For the text-containing cell, return its midpoint in (X, Y) coordinate format. 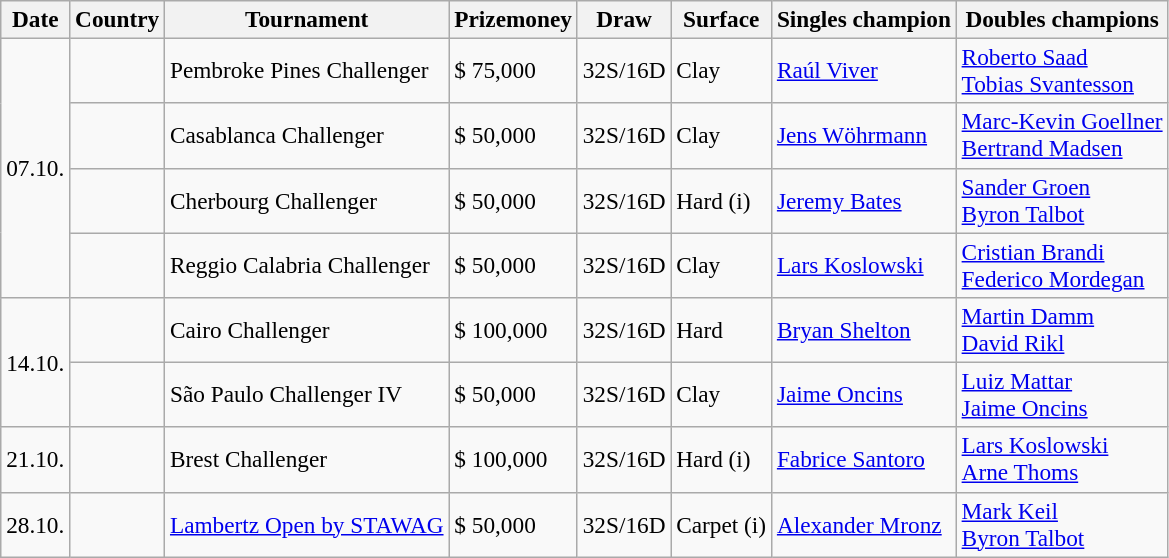
Luiz Mattar Jaime Oncins (1062, 394)
Carpet (i) (722, 524)
Jens Wöhrmann (864, 136)
Martin Damm David Rikl (1062, 330)
Casablanca Challenger (307, 136)
Marc-Kevin Goellner Bertrand Madsen (1062, 136)
Mark Keil Byron Talbot (1062, 524)
Sander Groen Byron Talbot (1062, 200)
Roberto Saad Tobias Svantesson (1062, 70)
Draw (624, 19)
Jaime Oncins (864, 394)
Surface (722, 19)
Cherbourg Challenger (307, 200)
Lambertz Open by STAWAG (307, 524)
Pembroke Pines Challenger (307, 70)
07.10. (36, 168)
21.10. (36, 460)
Alexander Mronz (864, 524)
$ 75,000 (513, 70)
Jeremy Bates (864, 200)
Prizemoney (513, 19)
Raúl Viver (864, 70)
Cairo Challenger (307, 330)
14.10. (36, 362)
Bryan Shelton (864, 330)
Country (118, 19)
Hard (722, 330)
Cristian Brandi Federico Mordegan (1062, 264)
28.10. (36, 524)
Doubles champions (1062, 19)
Date (36, 19)
São Paulo Challenger IV (307, 394)
Singles champion (864, 19)
Tournament (307, 19)
Lars Koslowski (864, 264)
Reggio Calabria Challenger (307, 264)
Lars Koslowski Arne Thoms (1062, 460)
Fabrice Santoro (864, 460)
Brest Challenger (307, 460)
